Determine the (x, y) coordinate at the center of the cell enclosing the given text.  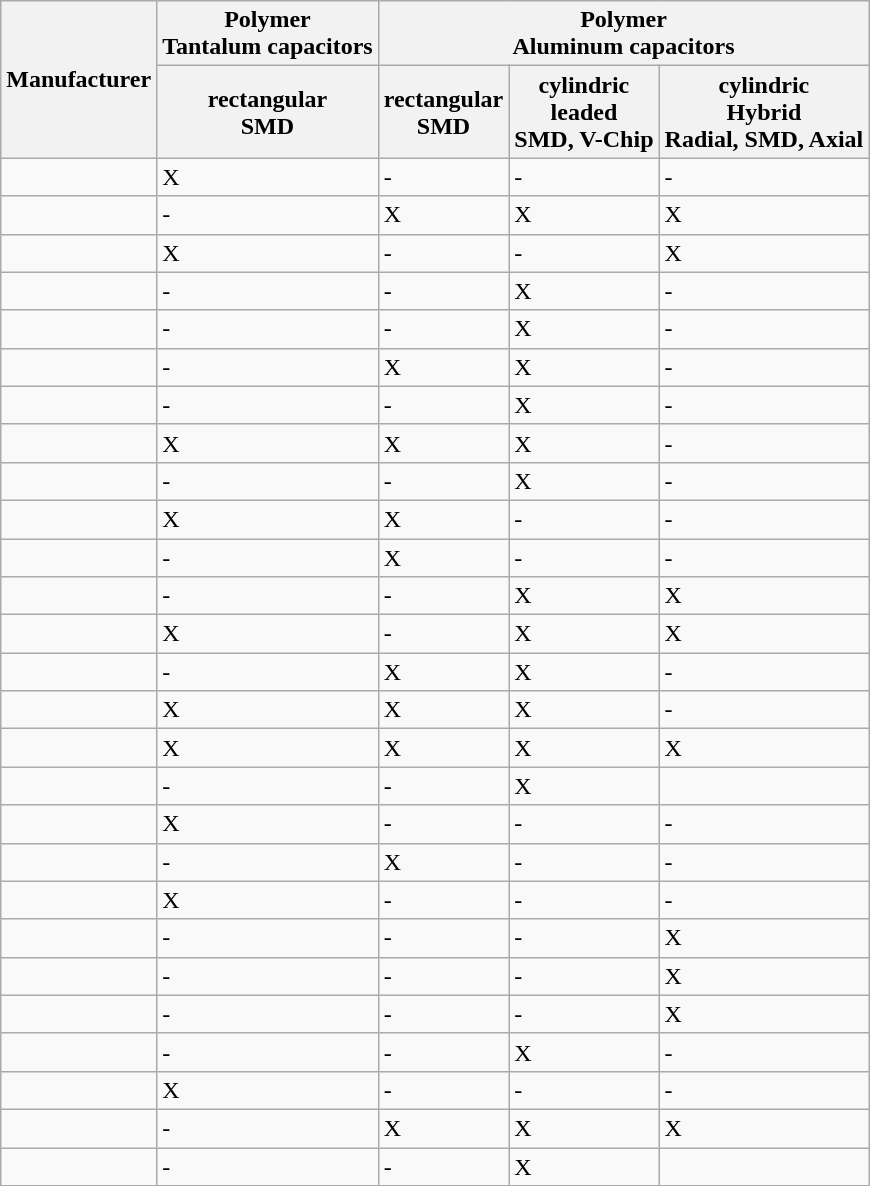
Manufacturer (79, 80)
cylindricleaded SMD, V-Chip (584, 112)
Polymer Aluminum capacitors (624, 34)
cylindricHybridRadial, SMD, Axial (764, 112)
rectangularSMD (444, 112)
Polymer Tantalum capacitors (268, 34)
rectangular SMD (268, 112)
